Capture the cell that displays the provided text and extract its (X, Y) central coordinate. 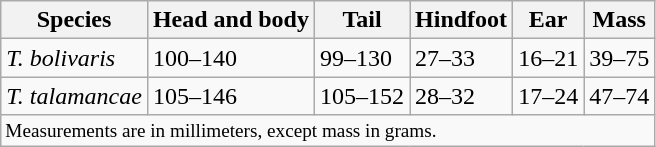
Mass (620, 20)
T. talamancae (74, 96)
105–152 (362, 96)
39–75 (620, 58)
T. bolivaris (74, 58)
Hindfoot (462, 20)
105–146 (230, 96)
99–130 (362, 58)
Tail (362, 20)
Species (74, 20)
17–24 (548, 96)
28–32 (462, 96)
47–74 (620, 96)
100–140 (230, 58)
27–33 (462, 58)
16–21 (548, 58)
Measurements are in millimeters, except mass in grams. (328, 131)
Ear (548, 20)
Head and body (230, 20)
